Pinpoint the cell where the given text exists, returning its [x, y] midpoint coordinate. 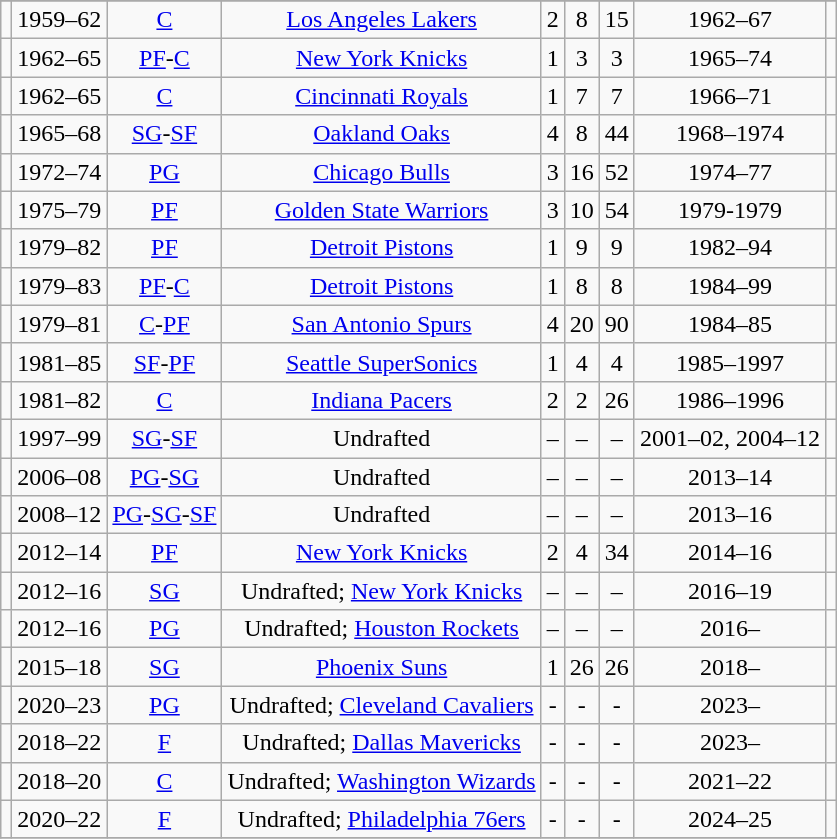
Golden State Warriors [382, 210]
2024–25 [730, 819]
Los Angeles Lakers [382, 20]
52 [616, 172]
Cincinnati Royals [382, 96]
Undrafted; Houston Rockets [382, 629]
1984–99 [730, 286]
1972–74 [60, 172]
1979–83 [60, 286]
1974–77 [730, 172]
2018–20 [60, 781]
SF-PF [164, 362]
2013–16 [730, 515]
Phoenix Suns [382, 667]
Undrafted; Dallas Mavericks [382, 743]
Seattle SuperSonics [382, 362]
20 [582, 324]
1966–71 [730, 96]
1979–81 [60, 324]
1965–68 [60, 134]
1959–62 [60, 20]
1975–79 [60, 210]
1997–99 [60, 438]
2012–14 [60, 553]
2016–19 [730, 591]
54 [616, 210]
2014–16 [730, 553]
90 [616, 324]
PG-SG-SF [164, 515]
Chicago Bulls [382, 172]
1979-1979 [730, 210]
2018–22 [60, 743]
2008–12 [60, 515]
San Antonio Spurs [382, 324]
44 [616, 134]
1986–1996 [730, 400]
C-PF [164, 324]
16 [582, 172]
2016– [730, 629]
1968–1974 [730, 134]
Indiana Pacers [382, 400]
2006–08 [60, 477]
1981–85 [60, 362]
1985–1997 [730, 362]
1965–74 [730, 58]
1982–94 [730, 248]
Undrafted; Washington Wizards [382, 781]
2020–22 [60, 819]
1981–82 [60, 400]
2020–23 [60, 705]
2018– [730, 667]
Undrafted; Cleveland Cavaliers [382, 705]
2015–18 [60, 667]
Undrafted; Philadelphia 76ers [382, 819]
1962–67 [730, 20]
1979–82 [60, 248]
34 [616, 553]
Oakland Oaks [382, 134]
15 [616, 20]
Undrafted; New York Knicks [382, 591]
1984–85 [730, 324]
10 [582, 210]
2001–02, 2004–12 [730, 438]
2013–14 [730, 477]
PG-SG [164, 477]
2021–22 [730, 781]
